Extract the [X, Y] coordinate from the center of the cell holding the provided text.  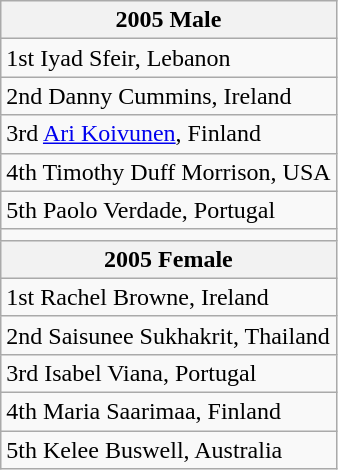
2nd Saisunee Sukhakrit, Thailand [168, 335]
5th Kelee Buswell, Australia [168, 449]
4th Timothy Duff Morrison, USA [168, 172]
2005 Female [168, 259]
4th Maria Saarimaa, Finland [168, 411]
3rd Ari Koivunen, Finland [168, 134]
3rd Isabel Viana, Portugal [168, 373]
2005 Male [168, 20]
1st Rachel Browne, Ireland [168, 297]
2nd Danny Cummins, Ireland [168, 96]
5th Paolo Verdade, Portugal [168, 210]
1st Iyad Sfeir, Lebanon [168, 58]
